Identify which cell holds the provided text, then report its [x, y] central coordinate. 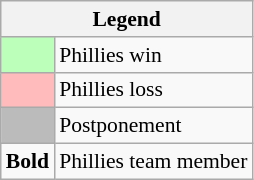
Phillies win [153, 55]
Bold [28, 162]
Phillies team member [153, 162]
Legend [127, 19]
Phillies loss [153, 90]
Postponement [153, 126]
